Search for the cell housing the specified text and yield its [x, y] center coordinate. 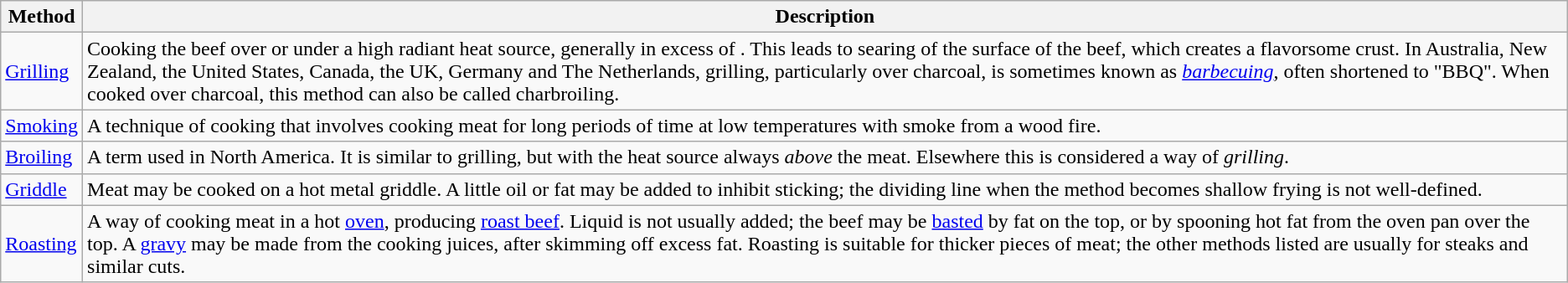
Griddle [42, 189]
A technique of cooking that involves cooking meat for long periods of time at low temperatures with smoke from a wood fire. [826, 126]
Roasting [42, 244]
Method [42, 17]
Grilling [42, 71]
Broiling [42, 157]
Description [826, 17]
Smoking [42, 126]
